Determine the [X, Y] coordinate at the center of the cell enclosing the given text.  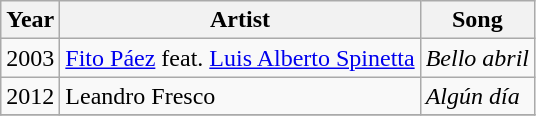
Fito Páez feat. Luis Alberto Spinetta [240, 58]
Song [477, 20]
Year [30, 20]
Leandro Fresco [240, 96]
Artist [240, 20]
Algún día [477, 96]
2003 [30, 58]
Bello abril [477, 58]
2012 [30, 96]
